For the text-containing cell, return its midpoint in [X, Y] coordinate format. 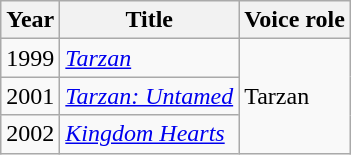
Year [30, 20]
Voice role [295, 20]
Tarzan: Untamed [150, 96]
2002 [30, 134]
Kingdom Hearts [150, 134]
2001 [30, 96]
1999 [30, 58]
Title [150, 20]
